Capture the cell that displays the provided text and extract its [x, y] central coordinate. 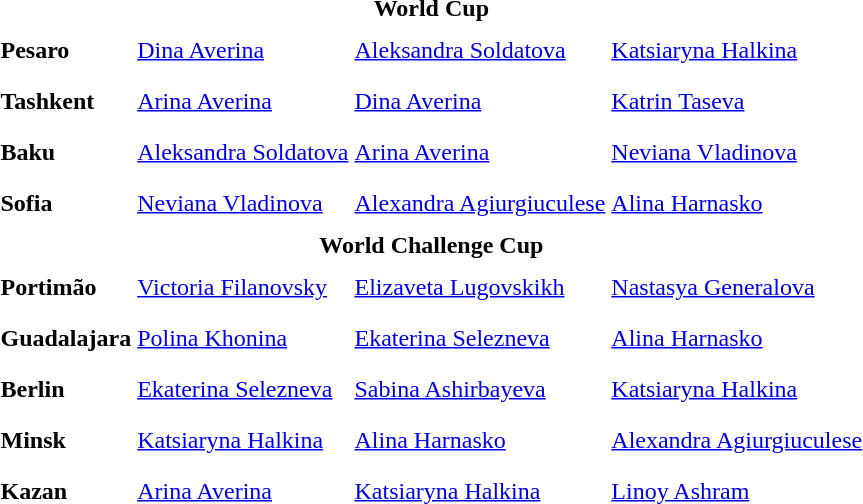
Victoria Filanovsky [243, 287]
Neviana Vladinova [243, 203]
Polina Khonina [243, 338]
Katsiaryna Halkina [243, 440]
Alexandra Agiurgiuculese [480, 203]
Sabina Ashirbayeva [480, 389]
Elizaveta Lugovskikh [480, 287]
Alina Harnasko [480, 440]
